Search for the cell housing the specified text and yield its (x, y) center coordinate. 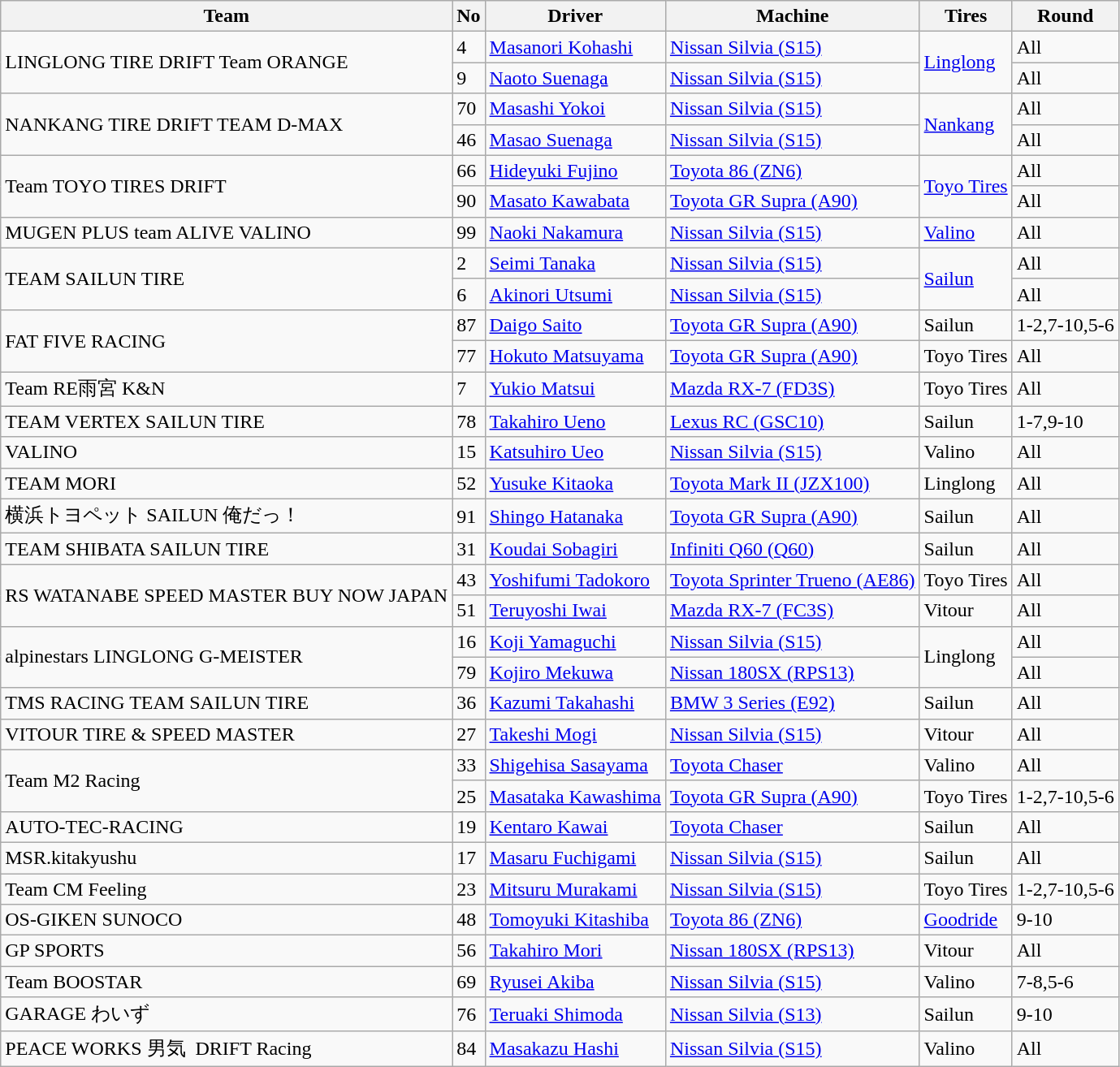
69 (469, 982)
PEACE WORKS 男気 DRIFT Racing (227, 1049)
Team M2 Racing (227, 780)
76 (469, 1015)
AUTO-TEC-RACING (227, 827)
Mazda RX-7 (FD3S) (793, 390)
Team RE雨宮 K&N (227, 390)
MSR.kitakyushu (227, 857)
90 (469, 201)
79 (469, 672)
33 (469, 765)
Nissan Silvia (S13) (793, 1015)
Ryusei Akiba (575, 982)
Koudai Sobagiri (575, 549)
Lexus RC (GSC10) (793, 421)
Team BOOSTAR (227, 982)
Teruaki Shimoda (575, 1015)
70 (469, 109)
78 (469, 421)
Round (1066, 16)
Masanori Kohashi (575, 47)
MUGEN PLUS team ALIVE VALINO (227, 232)
VITOUR TIRE & SPEED MASTER (227, 734)
4 (469, 47)
31 (469, 549)
Takahiro Mori (575, 951)
Machine (793, 16)
TEAM MORI (227, 483)
51 (469, 611)
Hokuto Matsuyama (575, 356)
Nankang (966, 124)
Masaru Fuchigami (575, 857)
87 (469, 325)
Driver (575, 16)
Naoto Suenaga (575, 78)
Team CM Feeling (227, 889)
Shigehisa Sasayama (575, 765)
TEAM SHIBATA SAILUN TIRE (227, 549)
Yukio Matsui (575, 390)
横浜トヨペット SAILUN 俺だっ！ (227, 516)
84 (469, 1049)
Kentaro Kawai (575, 827)
Mazda RX-7 (FC3S) (793, 611)
7 (469, 390)
RS WATANABE SPEED MASTER BUY NOW JAPAN (227, 595)
91 (469, 516)
Katsuhiro Ueo (575, 452)
Koji Yamaguchi (575, 641)
66 (469, 171)
No (469, 16)
Masashi Yokoi (575, 109)
2 (469, 263)
TEAM VERTEX SAILUN TIRE (227, 421)
Shingo Hatanaka (575, 516)
Masao Suenaga (575, 140)
Naoki Nakamura (575, 232)
Team TOYO TIRES DRIFT (227, 186)
25 (469, 796)
Seimi Tanaka (575, 263)
19 (469, 827)
15 (469, 452)
56 (469, 951)
Infiniti Q60 (Q60) (793, 549)
Tomoyuki Kitashiba (575, 920)
TMS RACING TEAM SAILUN TIRE (227, 703)
GARAGE わいず (227, 1015)
Tires (966, 16)
1-7,9-10 (1066, 421)
48 (469, 920)
Masataka Kawashima (575, 796)
Hideyuki Fujino (575, 171)
FAT FIVE RACING (227, 340)
Goodride (966, 920)
9 (469, 78)
Mitsuru Murakami (575, 889)
46 (469, 140)
GP SPORTS (227, 951)
Team (227, 16)
16 (469, 641)
36 (469, 703)
Kojiro Mekuwa (575, 672)
Toyota Mark II (JZX100) (793, 483)
43 (469, 580)
alpinestars LINGLONG G-MEISTER (227, 657)
Daigo Saito (575, 325)
Teruyoshi Iwai (575, 611)
LINGLONG TIRE DRIFT Team ORANGE (227, 63)
7-8,5-6 (1066, 982)
NANKANG TIRE DRIFT TEAM D-MAX (227, 124)
BMW 3 Series (E92) (793, 703)
Takeshi Mogi (575, 734)
27 (469, 734)
Masakazu Hashi (575, 1049)
Akinori Utsumi (575, 294)
Toyota Sprinter Trueno (AE86) (793, 580)
Yoshifumi Tadokoro (575, 580)
Yusuke Kitaoka (575, 483)
TEAM SAILUN TIRE (227, 279)
17 (469, 857)
VALINO (227, 452)
23 (469, 889)
Kazumi Takahashi (575, 703)
Takahiro Ueno (575, 421)
OS-GIKEN SUNOCO (227, 920)
77 (469, 356)
6 (469, 294)
99 (469, 232)
Masato Kawabata (575, 201)
52 (469, 483)
